Capture the cell that displays the provided text and extract its [x, y] central coordinate. 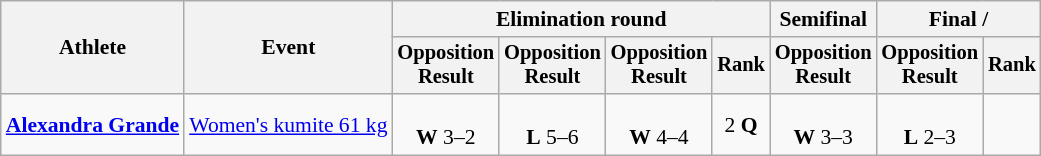
Final / [958, 19]
L 2–3 [930, 124]
Alexandra Grande [92, 124]
L 5–6 [552, 124]
Women's kumite 61 kg [288, 124]
Semifinal [824, 19]
Event [288, 48]
W 4–4 [660, 124]
Elimination round [582, 19]
2 Q [741, 124]
W 3–3 [824, 124]
Athlete [92, 48]
W 3–2 [446, 124]
